Pinpoint the cell where the given text exists, returning its [x, y] midpoint coordinate. 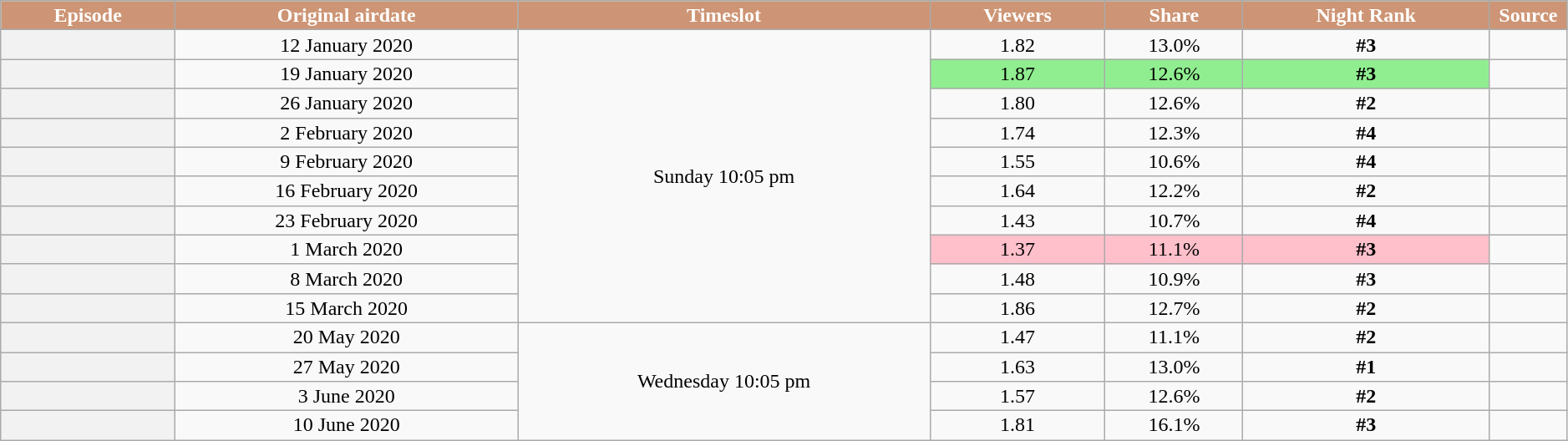
8 March 2020 [347, 279]
10.6% [1175, 162]
12 January 2020 [347, 45]
Share [1175, 15]
23 February 2020 [347, 220]
Viewers [1017, 15]
3 June 2020 [347, 396]
16 February 2020 [347, 190]
1.37 [1017, 249]
20 May 2020 [347, 337]
1.86 [1017, 307]
Sunday 10:05 pm [723, 177]
1.74 [1017, 132]
10.9% [1175, 279]
12.3% [1175, 132]
Wednesday 10:05 pm [723, 381]
1.80 [1017, 104]
1.81 [1017, 426]
1.57 [1017, 396]
1 March 2020 [347, 249]
19 January 2020 [347, 73]
27 May 2020 [347, 367]
2 February 2020 [347, 132]
16.1% [1175, 426]
1.55 [1017, 162]
1.43 [1017, 220]
Original airdate [347, 15]
Timeslot [723, 15]
12.7% [1175, 307]
12.2% [1175, 190]
#1 [1367, 367]
15 March 2020 [347, 307]
9 February 2020 [347, 162]
Episode [89, 15]
1.48 [1017, 279]
1.87 [1017, 73]
1.63 [1017, 367]
10.7% [1175, 220]
1.47 [1017, 337]
26 January 2020 [347, 104]
Source [1529, 15]
1.82 [1017, 45]
10 June 2020 [347, 426]
1.64 [1017, 190]
Night Rank [1367, 15]
